Search for the cell housing the specified text and yield its (x, y) center coordinate. 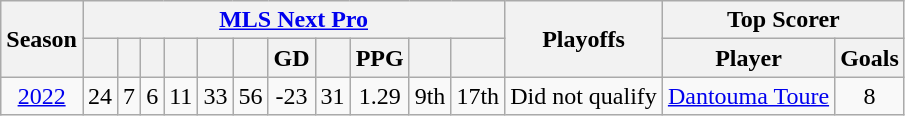
8 (870, 96)
MLS Next Pro (293, 20)
PPG (380, 58)
33 (216, 96)
6 (152, 96)
2022 (42, 96)
Season (42, 39)
56 (250, 96)
11 (181, 96)
Did not qualify (584, 96)
31 (332, 96)
Playoffs (584, 39)
Top Scorer (783, 20)
9th (430, 96)
GD (292, 58)
-23 (292, 96)
Goals (870, 58)
24 (100, 96)
7 (130, 96)
Player (748, 58)
1.29 (380, 96)
17th (478, 96)
Dantouma Toure (748, 96)
